From the cell containing the given text, extract its center point as [X, Y] coordinate. 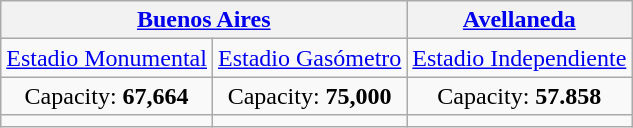
Buenos Aires [204, 20]
Estadio Gasómetro [309, 58]
Capacity: 75,000 [309, 96]
Capacity: 57.858 [520, 96]
Estadio Monumental [107, 58]
Avellaneda [520, 20]
Estadio Independiente [520, 58]
Capacity: 67,664 [107, 96]
